Return [X, Y] of the center of cell containing provided text 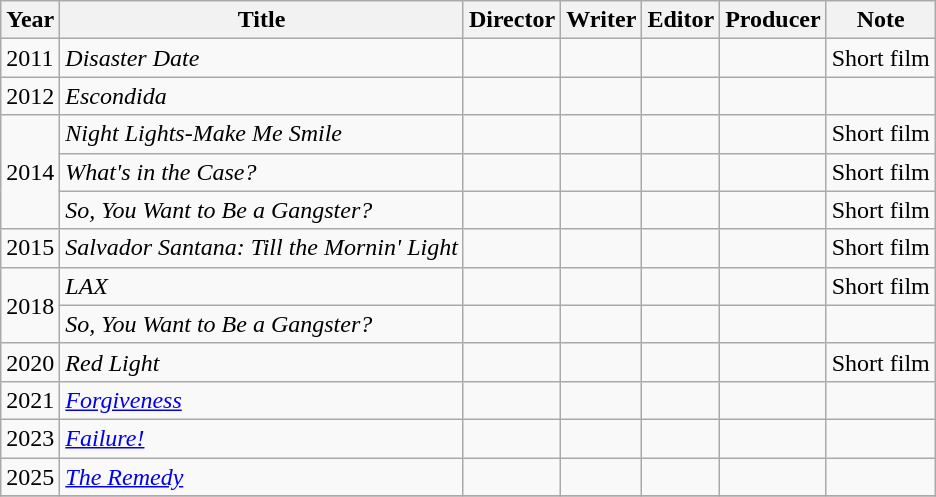
2014 [30, 172]
2025 [30, 477]
LAX [262, 286]
What's in the Case? [262, 172]
Red Light [262, 362]
2023 [30, 438]
Note [880, 20]
Failure! [262, 438]
Escondida [262, 96]
Director [512, 20]
Forgiveness [262, 400]
Producer [774, 20]
Salvador Santana: Till the Mornin' Light [262, 248]
2020 [30, 362]
Night Lights-Make Me Smile [262, 134]
Writer [602, 20]
Title [262, 20]
2018 [30, 305]
The Remedy [262, 477]
2021 [30, 400]
Editor [681, 20]
2012 [30, 96]
Year [30, 20]
Disaster Date [262, 58]
2011 [30, 58]
2015 [30, 248]
